Locate the cell with the specified text and output its (X, Y) center coordinate. 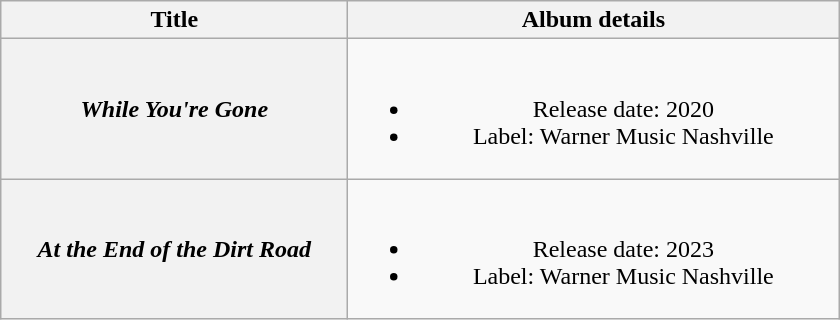
Release date: 2020Label: Warner Music Nashville (594, 109)
While You're Gone (174, 109)
Title (174, 20)
Release date: 2023Label: Warner Music Nashville (594, 249)
At the End of the Dirt Road (174, 249)
Album details (594, 20)
